Locate the cell with the specified text and output its (X, Y) center coordinate. 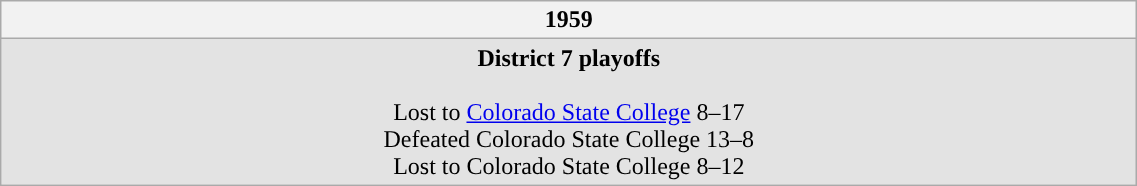
1959 (569, 20)
District 7 playoffsLost to Colorado State College 8–17Defeated Colorado State College 13–8Lost to Colorado State College 8–12 (569, 112)
